Find where the given text appears and provide that cell's center as [x, y] coordinate. 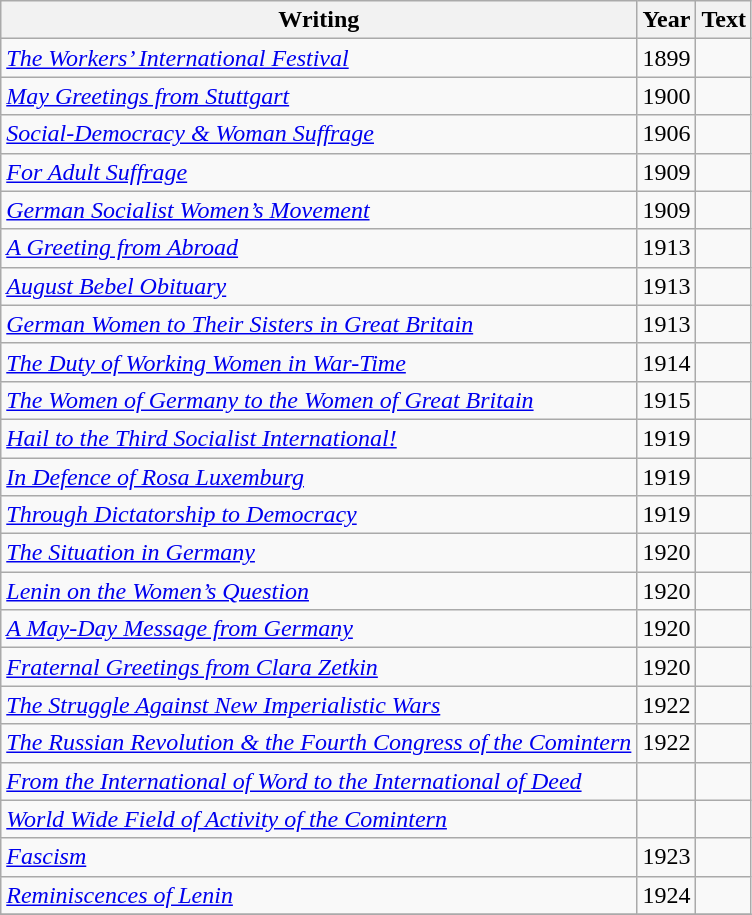
Fraternal Greetings from Clara Zetkin [319, 667]
The Workers’ International Festival [319, 58]
August Bebel Obituary [319, 286]
The Russian Revolution & the Fourth Congress of the Comintern [319, 743]
Hail to the Third Socialist International! [319, 438]
The Women of Germany to the Women of Great Britain [319, 400]
Social-Democracy & Woman Suffrage [319, 134]
May Greetings from Stuttgart [319, 96]
World Wide Field of Activity of the Comintern [319, 819]
1900 [666, 96]
1914 [666, 362]
Text [724, 20]
Through Dictatorship to Democracy [319, 515]
Fascism [319, 857]
Lenin on the Women’s Question [319, 591]
Year [666, 20]
A May-Day Message from Germany [319, 629]
The Duty of Working Women in War-Time [319, 362]
The Struggle Against New Imperialistic Wars [319, 705]
A Greeting from Abroad [319, 248]
Writing [319, 20]
The Situation in Germany [319, 553]
1906 [666, 134]
German Women to Their Sisters in Great Britain [319, 324]
German Socialist Women’s Movement [319, 210]
1899 [666, 58]
From the International of Word to the International of Deed [319, 781]
1924 [666, 895]
In Defence of Rosa Luxemburg [319, 477]
1923 [666, 857]
1915 [666, 400]
For Adult Suffrage [319, 172]
Reminiscences of Lenin [319, 895]
